Extract the (X, Y) coordinate from the center of the cell holding the provided text.  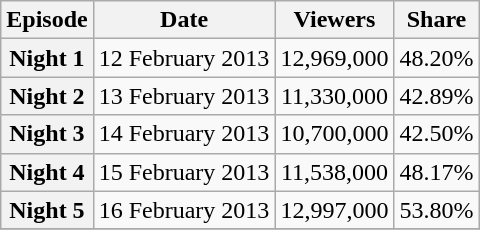
11,538,000 (334, 172)
13 February 2013 (184, 96)
Night 1 (47, 58)
16 February 2013 (184, 210)
Night 4 (47, 172)
Viewers (334, 20)
Night 3 (47, 134)
42.50% (436, 134)
14 February 2013 (184, 134)
Night 2 (47, 96)
Episode (47, 20)
12,969,000 (334, 58)
10,700,000 (334, 134)
11,330,000 (334, 96)
Date (184, 20)
Share (436, 20)
42.89% (436, 96)
53.80% (436, 210)
12,997,000 (334, 210)
48.17% (436, 172)
15 February 2013 (184, 172)
12 February 2013 (184, 58)
Night 5 (47, 210)
48.20% (436, 58)
